Output the [X, Y] coordinate of the center of the cell containing the given text.  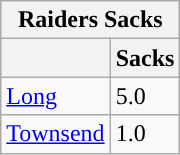
Raiders Sacks [90, 20]
Long [56, 96]
1.0 [145, 134]
Sacks [145, 58]
5.0 [145, 96]
Townsend [56, 134]
